Identify which cell holds the provided text, then report its (X, Y) central coordinate. 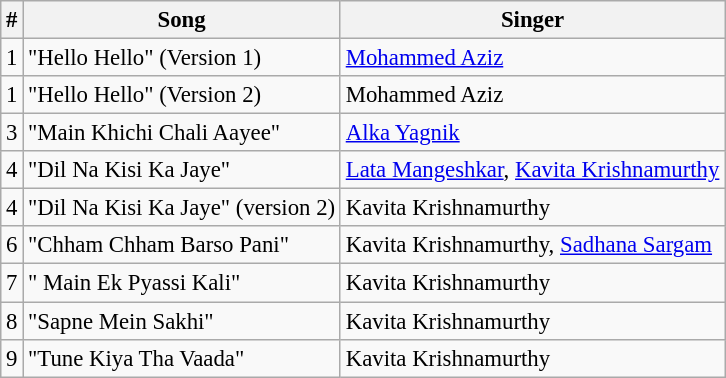
"Chham Chham Barso Pani" (182, 245)
Alka Yagnik (532, 133)
Song (182, 20)
"Dil Na Kisi Ka Jaye" (182, 170)
"Sapne Mein Sakhi" (182, 321)
Singer (532, 20)
Kavita Krishnamurthy, Sadhana Sargam (532, 245)
9 (12, 358)
" Main Ek Pyassi Kali" (182, 283)
"Main Khichi Chali Aayee" (182, 133)
"Tune Kiya Tha Vaada" (182, 358)
8 (12, 321)
7 (12, 283)
# (12, 20)
"Dil Na Kisi Ka Jaye" (version 2) (182, 208)
3 (12, 133)
Lata Mangeshkar, Kavita Krishnamurthy (532, 170)
"Hello Hello" (Version 1) (182, 58)
"Hello Hello" (Version 2) (182, 95)
6 (12, 245)
